Locate the cell with the specified text and output its [x, y] center coordinate. 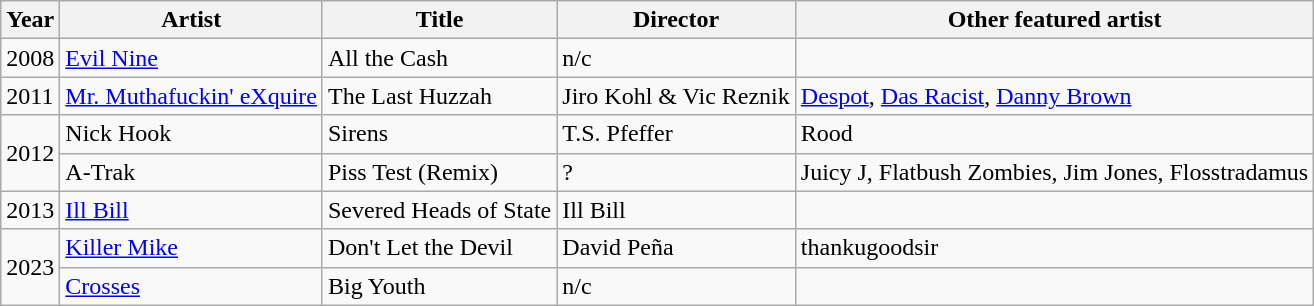
2011 [30, 96]
2012 [30, 153]
Don't Let the Devil [439, 248]
Evil Nine [192, 58]
Juicy J, Flatbush Zombies, Jim Jones, Flosstradamus [1054, 172]
The Last Huzzah [439, 96]
Sirens [439, 134]
Rood [1054, 134]
David Peña [676, 248]
thankugoodsir [1054, 248]
Jiro Kohl & Vic Reznik [676, 96]
Nick Hook [192, 134]
2013 [30, 210]
2008 [30, 58]
Mr. Muthafuckin' eXquire [192, 96]
Piss Test (Remix) [439, 172]
Title [439, 20]
Year [30, 20]
Killer Mike [192, 248]
Other featured artist [1054, 20]
Severed Heads of State [439, 210]
Crosses [192, 286]
All the Cash [439, 58]
Artist [192, 20]
A-Trak [192, 172]
Director [676, 20]
? [676, 172]
2023 [30, 267]
Big Youth [439, 286]
Despot, Das Racist, Danny Brown [1054, 96]
T.S. Pfeffer [676, 134]
